Identify which cell holds the provided text, then report its (X, Y) central coordinate. 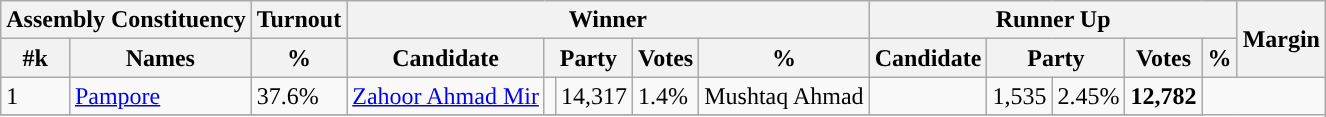
1,535 (1020, 96)
14,317 (594, 96)
#k (36, 58)
Runner Up (1053, 20)
37.6% (299, 96)
Winner (608, 20)
Mushtaq Ahmad (784, 96)
Turnout (299, 20)
12,782 (1164, 96)
1.4% (666, 96)
1 (36, 96)
Assembly Constituency (126, 20)
2.45% (1088, 96)
Margin (1281, 39)
Zahoor Ahmad Mir (446, 96)
Pampore (160, 96)
Names (160, 58)
